Search for the cell housing the specified text and yield its (x, y) center coordinate. 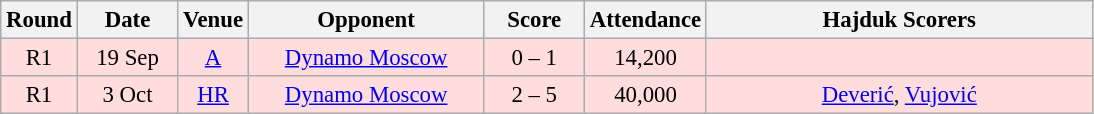
2 – 5 (534, 95)
A (214, 58)
Score (534, 20)
HR (214, 95)
14,200 (646, 58)
Venue (214, 20)
Hajduk Scorers (899, 20)
19 Sep (128, 58)
Date (128, 20)
40,000 (646, 95)
Deverić, Vujović (899, 95)
Attendance (646, 20)
3 Oct (128, 95)
Round (39, 20)
0 – 1 (534, 58)
Opponent (366, 20)
